Provide the [x, y] coordinate of the cell's center where the given text is located.  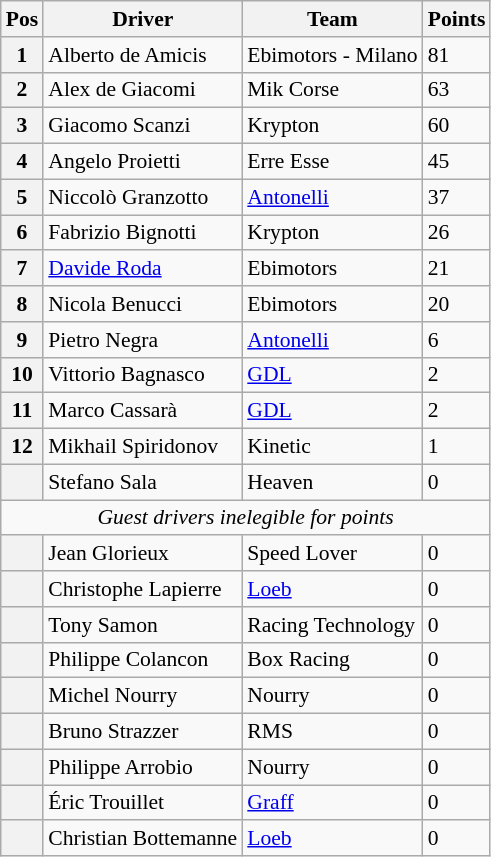
11 [22, 411]
Davide Roda [142, 269]
9 [22, 340]
Michel Nourry [142, 696]
Heaven [332, 482]
Vittorio Bagnasco [142, 375]
RMS [332, 732]
60 [457, 126]
Box Racing [332, 660]
21 [457, 269]
3 [22, 126]
8 [22, 304]
Éric Trouillet [142, 803]
Niccolò Granzotto [142, 197]
63 [457, 90]
Racing Technology [332, 625]
Bruno Strazzer [142, 732]
Pos [22, 19]
Graff [332, 803]
4 [22, 162]
Kinetic [332, 447]
Erre Esse [332, 162]
Nicola Benucci [142, 304]
Mik Corse [332, 90]
Points [457, 19]
Team [332, 19]
Christophe Lapierre [142, 589]
Jean Glorieux [142, 554]
37 [457, 197]
Driver [142, 19]
7 [22, 269]
45 [457, 162]
10 [22, 375]
81 [457, 55]
Christian Bottemanne [142, 839]
Fabrizio Bignotti [142, 233]
5 [22, 197]
Guest drivers inelegible for points [246, 518]
20 [457, 304]
Giacomo Scanzi [142, 126]
Philippe Arrobio [142, 767]
Philippe Colancon [142, 660]
Alberto de Amicis [142, 55]
Marco Cassarà [142, 411]
Alex de Giacomi [142, 90]
Angelo Proietti [142, 162]
Pietro Negra [142, 340]
Stefano Sala [142, 482]
26 [457, 233]
Speed Lover [332, 554]
Tony Samon [142, 625]
Ebimotors - Milano [332, 55]
Mikhail Spiridonov [142, 447]
12 [22, 447]
